Capture the cell that displays the provided text and extract its [x, y] central coordinate. 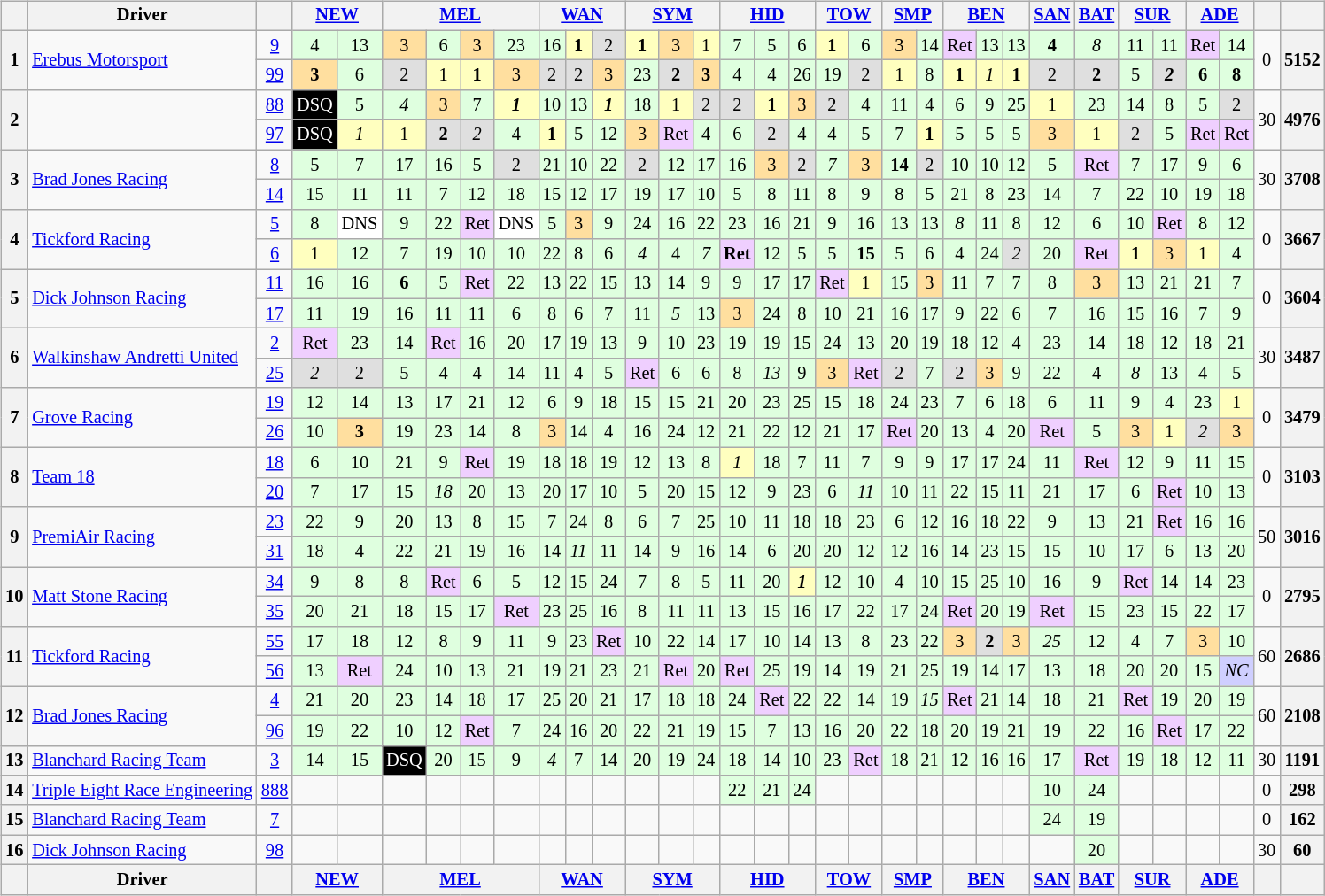
98 [275, 850]
3604 [1302, 299]
888 [275, 791]
88 [275, 105]
3487 [1302, 358]
35 [275, 612]
Team 18 [142, 476]
2795 [1302, 597]
1191 [1302, 761]
3479 [1302, 418]
162 [1302, 820]
4976 [1302, 120]
99 [275, 75]
31 [275, 552]
55 [275, 641]
2686 [1302, 655]
NC [1236, 671]
50 [1267, 537]
Walkinshaw Andretti United [142, 358]
97 [275, 135]
34 [275, 582]
Erebus Motorsport [142, 60]
PremiAir Racing [142, 537]
3708 [1302, 179]
3667 [1302, 239]
298 [1302, 791]
Triple Eight Race Engineering [142, 791]
96 [275, 730]
2108 [1302, 715]
Grove Racing [142, 418]
Matt Stone Racing [142, 597]
56 [275, 671]
3103 [1302, 476]
5152 [1302, 60]
3016 [1302, 537]
